Return (x, y) of the center of cell containing provided text 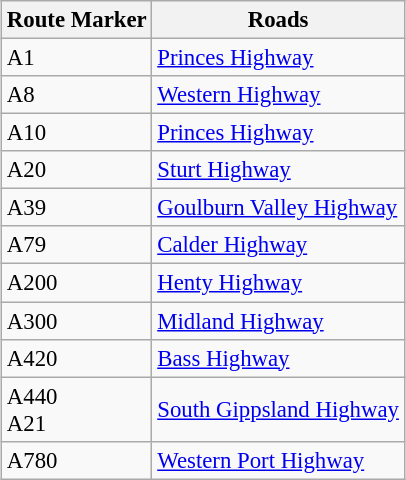
A20 (77, 170)
A440 A21 (77, 410)
Route Marker (77, 20)
Western Port Highway (278, 460)
A10 (77, 133)
A1 (77, 58)
South Gippsland Highway (278, 410)
Midland Highway (278, 321)
A780 (77, 460)
A39 (77, 208)
Sturt Highway (278, 170)
Bass Highway (278, 358)
A420 (77, 358)
Henty Highway (278, 283)
Goulburn Valley Highway (278, 208)
Calder Highway (278, 245)
A300 (77, 321)
Western Highway (278, 95)
A8 (77, 95)
A79 (77, 245)
A200 (77, 283)
Roads (278, 20)
